Extract the (X, Y) coordinate from the center of the cell holding the provided text.  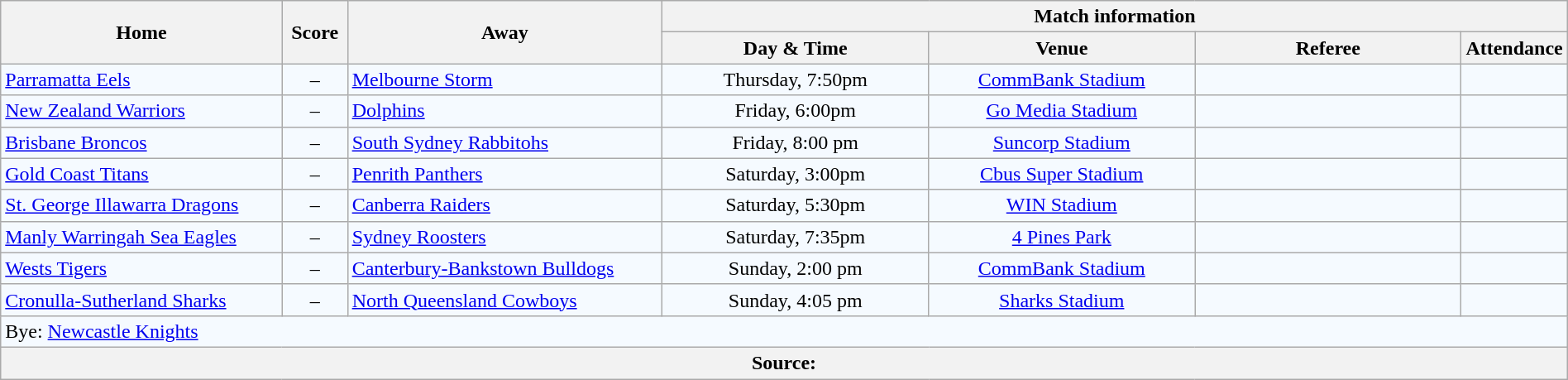
Gold Coast Titans (141, 174)
Friday, 8:00 pm (796, 142)
Brisbane Broncos (141, 142)
Saturday, 3:00pm (796, 174)
Canterbury-Bankstown Bulldogs (504, 268)
Saturday, 5:30pm (796, 205)
Friday, 6:00pm (796, 111)
St. George Illawarra Dragons (141, 205)
Suncorp Stadium (1062, 142)
Melbourne Storm (504, 79)
Day & Time (796, 48)
Match information (1115, 17)
Sunday, 2:00 pm (796, 268)
Penrith Panthers (504, 174)
Canberra Raiders (504, 205)
Venue (1062, 48)
Attendance (1514, 48)
Sydney Roosters (504, 237)
Cronulla-Sutherland Sharks (141, 300)
New Zealand Warriors (141, 111)
Wests Tigers (141, 268)
WIN Stadium (1062, 205)
South Sydney Rabbitohs (504, 142)
Go Media Stadium (1062, 111)
Cbus Super Stadium (1062, 174)
Saturday, 7:35pm (796, 237)
Manly Warringah Sea Eagles (141, 237)
Thursday, 7:50pm (796, 79)
Source: (784, 363)
Score (314, 32)
4 Pines Park (1062, 237)
Referee (1328, 48)
Parramatta Eels (141, 79)
Away (504, 32)
Bye: Newcastle Knights (784, 331)
Sunday, 4:05 pm (796, 300)
Home (141, 32)
North Queensland Cowboys (504, 300)
Sharks Stadium (1062, 300)
Dolphins (504, 111)
